Capture the cell that displays the provided text and extract its (x, y) central coordinate. 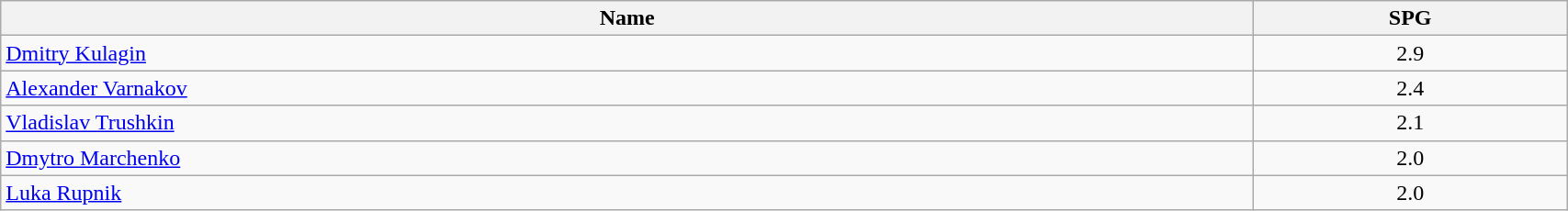
Alexander Varnakov (627, 88)
Name (627, 18)
Vladislav Trushkin (627, 123)
2.9 (1411, 53)
Luka Rupnik (627, 193)
SPG (1411, 18)
Dmytro Marchenko (627, 158)
2.1 (1411, 123)
2.4 (1411, 88)
Dmitry Kulagin (627, 53)
